Return [x, y] of the center of cell containing provided text 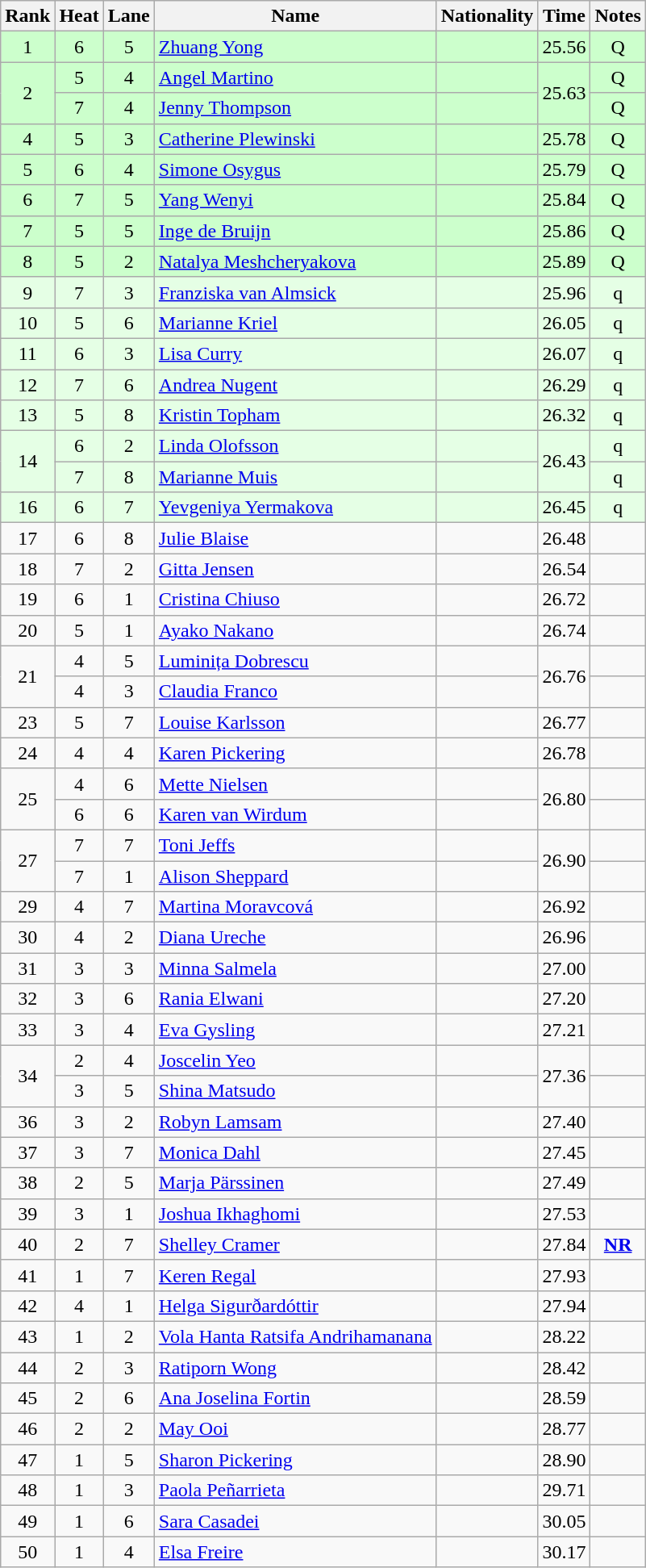
32 [27, 999]
Robyn Lamsam [295, 1122]
27.20 [565, 999]
25.89 [565, 261]
26.96 [565, 938]
Vola Hanta Ratsifa Andrihamanana [295, 1336]
25.78 [565, 139]
Toni Jeffs [295, 845]
39 [27, 1214]
26.48 [565, 538]
26.76 [565, 676]
26.45 [565, 508]
16 [27, 508]
30.05 [565, 1521]
27.49 [565, 1183]
27.94 [565, 1306]
27.40 [565, 1122]
28.77 [565, 1429]
19 [27, 600]
May Ooi [295, 1429]
Nationality [487, 16]
29 [27, 907]
43 [27, 1336]
28.90 [565, 1460]
Keren Regal [295, 1275]
48 [27, 1491]
26.07 [565, 353]
Louise Karlsson [295, 722]
12 [27, 385]
Catherine Plewinski [295, 139]
25 [27, 799]
Notes [618, 16]
26.29 [565, 385]
26.74 [565, 630]
25.56 [565, 47]
Diana Ureche [295, 938]
Ratiporn Wong [295, 1368]
27.00 [565, 968]
27.45 [565, 1152]
26.32 [565, 416]
Time [565, 16]
26.54 [565, 569]
Joscelin Yeo [295, 1060]
26.72 [565, 600]
Angel Martino [295, 77]
Ana Joselina Fortin [295, 1399]
Martina Moravcová [295, 907]
Marianne Muis [295, 477]
Claudia Franco [295, 692]
Lane [129, 16]
26.90 [565, 860]
Rank [27, 16]
Yevgeniya Yermakova [295, 508]
24 [27, 753]
Elsa Freire [295, 1552]
27 [27, 860]
27.84 [565, 1244]
28.59 [565, 1399]
11 [27, 353]
36 [27, 1122]
NR [618, 1244]
Julie Blaise [295, 538]
Simone Osygus [295, 169]
40 [27, 1244]
26.77 [565, 722]
37 [27, 1152]
26.78 [565, 753]
17 [27, 538]
25.96 [565, 292]
38 [27, 1183]
Marja Pärssinen [295, 1183]
21 [27, 676]
Jenny Thompson [295, 108]
25.84 [565, 200]
18 [27, 569]
47 [27, 1460]
25.63 [565, 93]
Inge de Bruijn [295, 231]
Eva Gysling [295, 1030]
13 [27, 416]
23 [27, 722]
Yang Wenyi [295, 200]
Name [295, 16]
28.42 [565, 1368]
Linda Olofsson [295, 446]
30.17 [565, 1552]
Shina Matsudo [295, 1091]
Karen van Wirdum [295, 814]
49 [27, 1521]
14 [27, 462]
Gitta Jensen [295, 569]
Alison Sheppard [295, 876]
Zhuang Yong [295, 47]
Kristin Topham [295, 416]
Ayako Nakano [295, 630]
Lisa Curry [295, 353]
28.22 [565, 1336]
41 [27, 1275]
Natalya Meshcheryakova [295, 261]
29.71 [565, 1491]
45 [27, 1399]
26.05 [565, 323]
10 [27, 323]
Sharon Pickering [295, 1460]
Joshua Ikhaghomi [295, 1214]
27.53 [565, 1214]
Cristina Chiuso [295, 600]
30 [27, 938]
Heat [79, 16]
34 [27, 1076]
33 [27, 1030]
Minna Salmela [295, 968]
31 [27, 968]
27.93 [565, 1275]
Marianne Kriel [295, 323]
27.21 [565, 1030]
Sara Casadei [295, 1521]
26.80 [565, 799]
46 [27, 1429]
Luminița Dobrescu [295, 661]
Karen Pickering [295, 753]
Mette Nielsen [295, 784]
Shelley Cramer [295, 1244]
Franziska van Almsick [295, 292]
Andrea Nugent [295, 385]
26.43 [565, 462]
44 [27, 1368]
Rania Elwani [295, 999]
25.79 [565, 169]
42 [27, 1306]
26.92 [565, 907]
50 [27, 1552]
20 [27, 630]
25.86 [565, 231]
Paola Peñarrieta [295, 1491]
27.36 [565, 1076]
Monica Dahl [295, 1152]
Helga Sigurðardóttir [295, 1306]
9 [27, 292]
